Locate the cell with the specified text and output its (x, y) center coordinate. 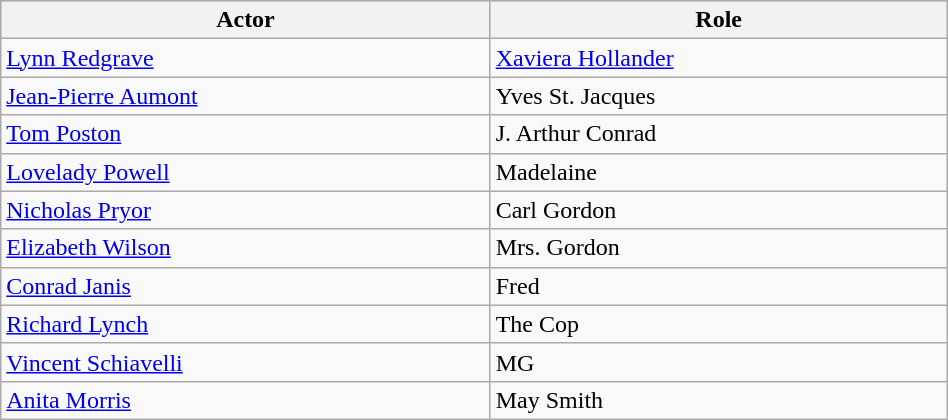
Jean-Pierre Aumont (246, 96)
Elizabeth Wilson (246, 248)
Anita Morris (246, 400)
Role (718, 20)
Conrad Janis (246, 286)
Tom Poston (246, 134)
Actor (246, 20)
Carl Gordon (718, 210)
The Cop (718, 324)
Fred (718, 286)
Mrs. Gordon (718, 248)
Lynn Redgrave (246, 58)
Richard Lynch (246, 324)
Xaviera Hollander (718, 58)
MG (718, 362)
Yves St. Jacques (718, 96)
May Smith (718, 400)
Nicholas Pryor (246, 210)
Lovelady Powell (246, 172)
J. Arthur Conrad (718, 134)
Madelaine (718, 172)
Vincent Schiavelli (246, 362)
